From the cell containing the given text, extract its center point as [X, Y] coordinate. 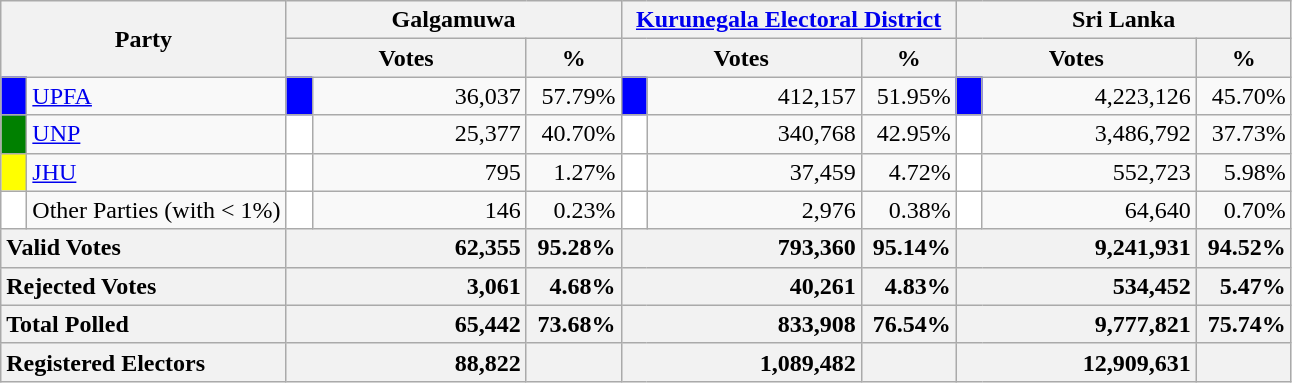
62,355 [406, 248]
JHU [156, 172]
1,089,482 [741, 362]
833,908 [741, 324]
40.70% [574, 134]
412,157 [754, 96]
Sri Lanka [1124, 20]
Party [144, 39]
76.54% [908, 324]
Registered Electors [144, 362]
1.27% [574, 172]
5.98% [1244, 172]
4.68% [574, 286]
793,360 [741, 248]
3,486,792 [1089, 134]
UPFA [156, 96]
Rejected Votes [144, 286]
51.95% [908, 96]
2,976 [754, 210]
534,452 [1076, 286]
Galgamuwa [454, 20]
3,061 [406, 286]
65,442 [406, 324]
Total Polled [144, 324]
88,822 [406, 362]
25,377 [419, 134]
95.14% [908, 248]
40,261 [741, 286]
4,223,126 [1089, 96]
57.79% [574, 96]
146 [419, 210]
9,241,931 [1076, 248]
75.74% [1244, 324]
0.38% [908, 210]
4.72% [908, 172]
Kurunegala Electoral District [788, 20]
37,459 [754, 172]
12,909,631 [1076, 362]
0.70% [1244, 210]
64,640 [1089, 210]
73.68% [574, 324]
36,037 [419, 96]
4.83% [908, 286]
Other Parties (with < 1%) [156, 210]
552,723 [1089, 172]
42.95% [908, 134]
9,777,821 [1076, 324]
0.23% [574, 210]
5.47% [1244, 286]
37.73% [1244, 134]
Valid Votes [144, 248]
45.70% [1244, 96]
94.52% [1244, 248]
UNP [156, 134]
340,768 [754, 134]
795 [419, 172]
95.28% [574, 248]
